Capture the cell that displays the provided text and extract its [X, Y] central coordinate. 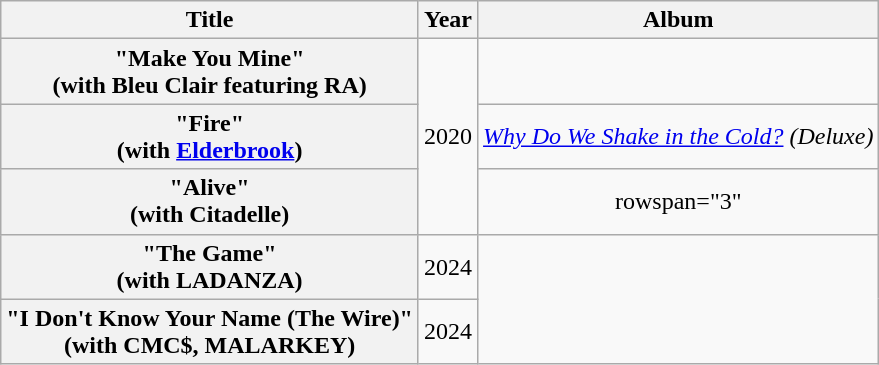
2020 [448, 136]
"Fire" (with Elderbrook) [210, 136]
Year [448, 20]
"Alive" (with Citadelle) [210, 202]
rowspan="3" [678, 202]
Album [678, 20]
"I Don't Know Your Name (The Wire)" (with CMC$, MALARKEY) [210, 332]
Why Do We Shake in the Cold? (Deluxe) [678, 136]
"The Game" (with LADANZA) [210, 266]
"Make You Mine" (with Bleu Clair featuring RA) [210, 72]
Title [210, 20]
